Capture the cell that displays the provided text and extract its [x, y] central coordinate. 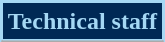
Technical staff [83, 22]
